Capture the cell that displays the provided text and extract its (x, y) central coordinate. 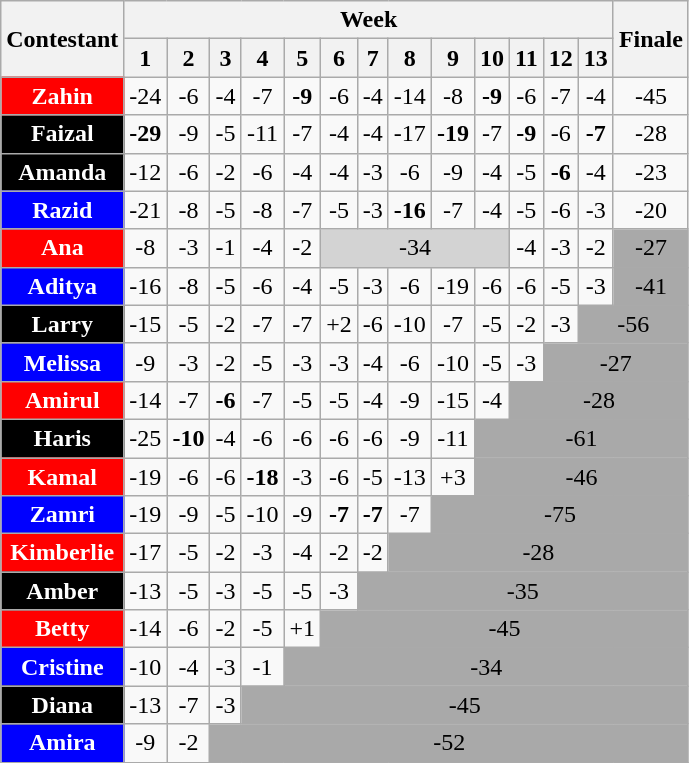
13 (596, 58)
6 (340, 58)
-61 (581, 438)
-29 (146, 134)
Faizal (62, 134)
11 (526, 58)
Zahin (62, 96)
-23 (650, 172)
Haris (62, 438)
Week (369, 20)
Finale (650, 39)
10 (492, 58)
+2 (340, 324)
-41 (650, 286)
Kimberlie (62, 553)
-21 (146, 210)
Amber (62, 591)
Diana (62, 705)
-20 (650, 210)
-12 (146, 172)
12 (560, 58)
Amanda (62, 172)
Ana (62, 248)
Cristine (62, 667)
-24 (146, 96)
-56 (633, 324)
5 (302, 58)
-18 (262, 477)
Kamal (62, 477)
+1 (302, 629)
8 (410, 58)
-25 (146, 438)
4 (262, 58)
3 (226, 58)
Melissa (62, 362)
Razid (62, 210)
+3 (452, 477)
-52 (449, 743)
Aditya (62, 286)
7 (372, 58)
1 (146, 58)
Amira (62, 743)
Amirul (62, 400)
Betty (62, 629)
-46 (581, 477)
Zamri (62, 515)
Larry (62, 324)
-35 (522, 591)
Contestant (62, 39)
-75 (560, 515)
9 (452, 58)
2 (188, 58)
